Provide the [x, y] coordinate of the cell's center where the given text is located.  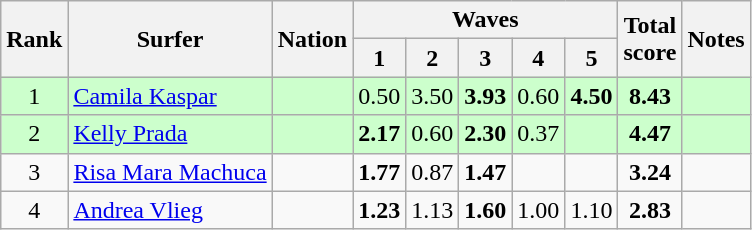
1.47 [486, 172]
1.77 [380, 172]
2.17 [380, 134]
Waves [486, 20]
1.13 [432, 210]
0.37 [538, 134]
1.10 [592, 210]
Notes [716, 39]
1.23 [380, 210]
3.24 [650, 172]
Andrea Vlieg [170, 210]
3.93 [486, 96]
2.83 [650, 210]
8.43 [650, 96]
Risa Mara Machuca [170, 172]
4.47 [650, 134]
0.50 [380, 96]
Kelly Prada [170, 134]
3.50 [432, 96]
1.00 [538, 210]
Rank [34, 39]
5 [592, 58]
Nation [312, 39]
Surfer [170, 39]
Totalscore [650, 39]
4.50 [592, 96]
2.30 [486, 134]
Camila Kaspar [170, 96]
0.87 [432, 172]
1.60 [486, 210]
